Return the (x, y) coordinate for the center point of the cell that contains the specified text.  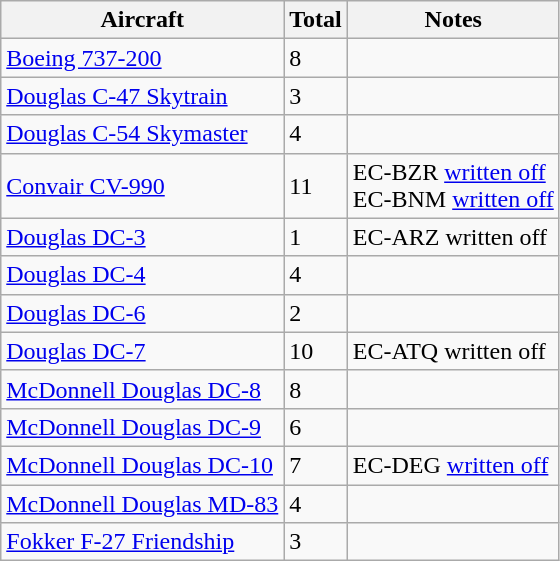
Boeing 737-200 (142, 58)
EC-DEG written off (453, 465)
Douglas DC-4 (142, 275)
Convair CV-990 (142, 186)
Douglas C-47 Skytrain (142, 96)
10 (316, 351)
Douglas DC-6 (142, 313)
McDonnell Douglas DC-9 (142, 427)
EC-ARZ written off (453, 237)
Total (316, 20)
2 (316, 313)
EC-ATQ written off (453, 351)
11 (316, 186)
McDonnell Douglas MD-83 (142, 503)
EC-BZR written offEC-BNM written off (453, 186)
Douglas DC-7 (142, 351)
1 (316, 237)
Notes (453, 20)
Aircraft (142, 20)
7 (316, 465)
McDonnell Douglas DC-10 (142, 465)
McDonnell Douglas DC-8 (142, 389)
Douglas DC-3 (142, 237)
6 (316, 427)
Douglas C-54 Skymaster (142, 134)
Fokker F-27 Friendship (142, 542)
